From the cell containing the given text, extract its center point as [X, Y] coordinate. 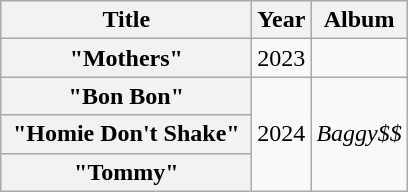
Title [126, 20]
Album [359, 20]
Year [282, 20]
2024 [282, 134]
Baggy$$ [359, 134]
"Mothers" [126, 58]
"Tommy" [126, 172]
2023 [282, 58]
"Bon Bon" [126, 96]
"Homie Don't Shake" [126, 134]
